Return [X, Y] of the center of cell containing provided text 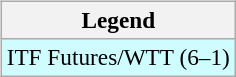
ITF Futures/WTT (6–1) [118, 57]
Legend [118, 20]
